Capture the cell that displays the provided text and extract its (x, y) central coordinate. 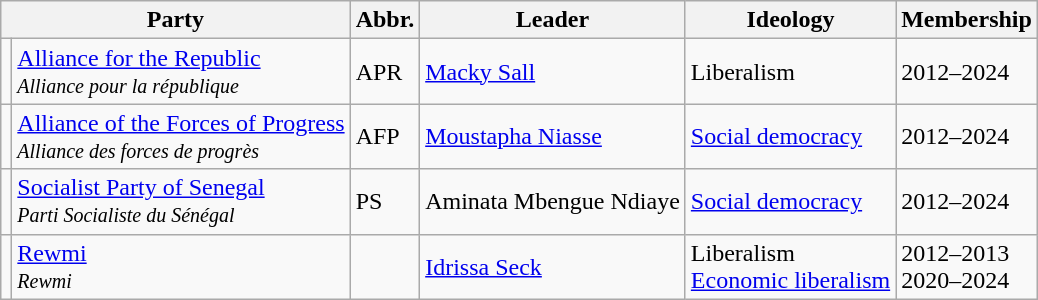
Membership (967, 20)
Aminata Mbengue Ndiaye (553, 202)
Macky Sall (553, 72)
Socialist Party of SenegalParti Socialiste du Sénégal (181, 202)
APR (385, 72)
Leader (553, 20)
LiberalismEconomic liberalism (790, 266)
Alliance of the Forces of ProgressAlliance des forces de progrès (181, 136)
RewmiRewmi (181, 266)
2012–20132020–2024 (967, 266)
Liberalism (790, 72)
Idrissa Seck (553, 266)
Moustapha Niasse (553, 136)
PS (385, 202)
Abbr. (385, 20)
Party (176, 20)
Ideology (790, 20)
AFP (385, 136)
Alliance for the RepublicAlliance pour la république (181, 72)
